Detect which cell encompasses the target text, then output its (X, Y) center coordinate. 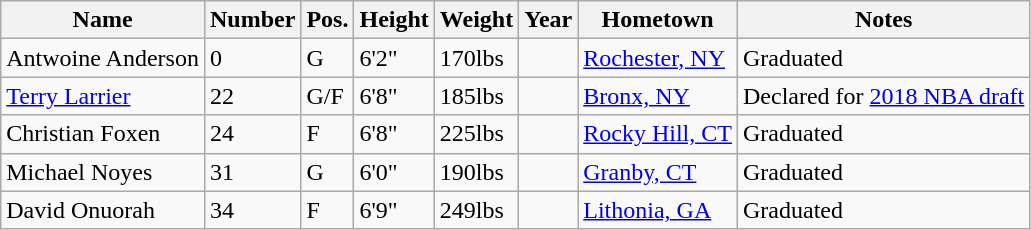
Granby, CT (658, 172)
Number (252, 20)
22 (252, 96)
Name (103, 20)
Year (548, 20)
Christian Foxen (103, 134)
249lbs (476, 210)
Rocky Hill, CT (658, 134)
185lbs (476, 96)
Weight (476, 20)
170lbs (476, 58)
Terry Larrier (103, 96)
6'9" (394, 210)
Bronx, NY (658, 96)
Declared for 2018 NBA draft (883, 96)
Height (394, 20)
Hometown (658, 20)
31 (252, 172)
Pos. (328, 20)
24 (252, 134)
6'2" (394, 58)
David Onuorah (103, 210)
G/F (328, 96)
Lithonia, GA (658, 210)
Notes (883, 20)
Michael Noyes (103, 172)
225lbs (476, 134)
34 (252, 210)
Rochester, NY (658, 58)
6'0" (394, 172)
190lbs (476, 172)
0 (252, 58)
Antwoine Anderson (103, 58)
